Find where the given text appears and provide that cell's center as (x, y) coordinate. 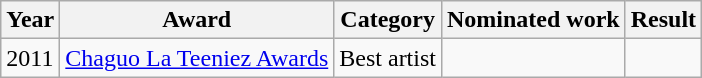
2011 (30, 58)
Best artist (388, 58)
Award (197, 20)
Chaguo La Teeniez Awards (197, 58)
Year (30, 20)
Result (663, 20)
Category (388, 20)
Nominated work (533, 20)
